Determine the [X, Y] coordinate at the center of the cell enclosing the given text.  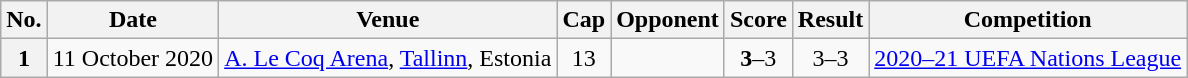
1 [24, 58]
11 October 2020 [132, 58]
Score [758, 20]
A. Le Coq Arena, Tallinn, Estonia [388, 58]
Date [132, 20]
Venue [388, 20]
Competition [1028, 20]
No. [24, 20]
Cap [584, 20]
13 [584, 58]
Result [830, 20]
Opponent [668, 20]
2020–21 UEFA Nations League [1028, 58]
